Identify which cell holds the provided text, then report its (x, y) central coordinate. 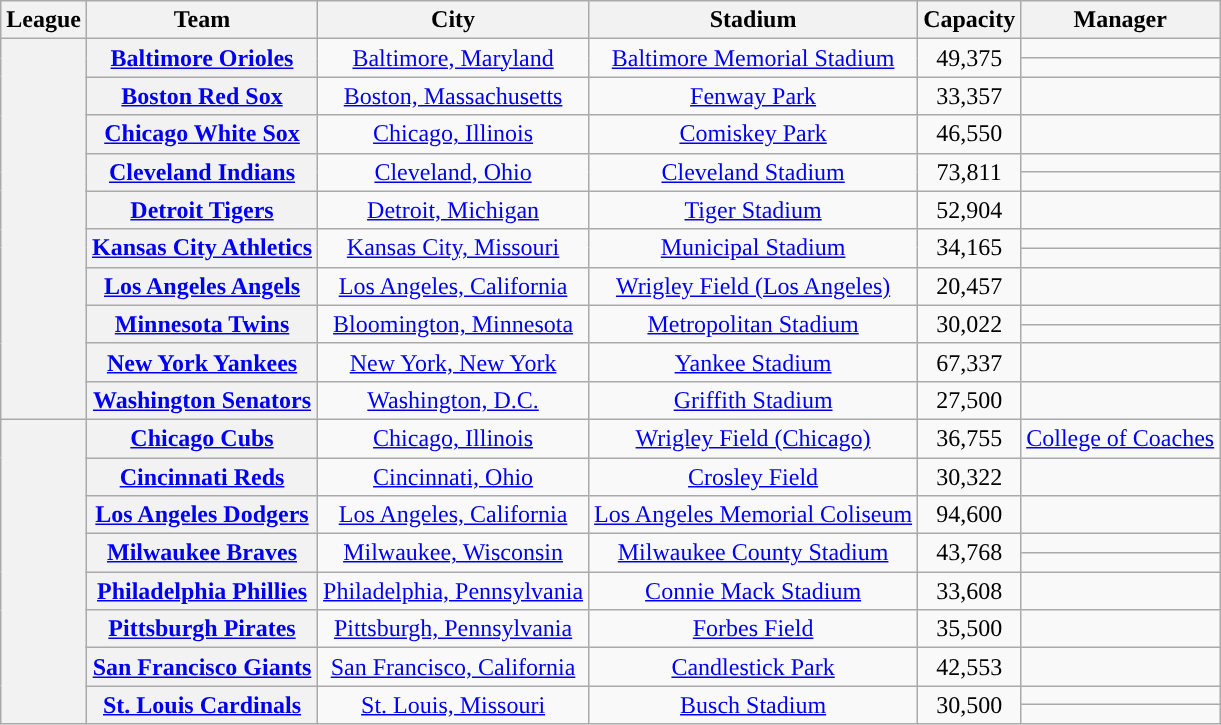
20,457 (970, 286)
Pittsburgh, Pennsylvania (454, 629)
Wrigley Field (Chicago) (754, 438)
Washington, D.C. (454, 400)
52,904 (970, 210)
36,755 (970, 438)
Detroit Tigers (202, 210)
Busch Stadium (754, 705)
Cleveland, Ohio (454, 172)
43,768 (970, 553)
Comiskey Park (754, 134)
Griffith Stadium (754, 400)
67,337 (970, 362)
Milwaukee County Stadium (754, 553)
30,022 (970, 324)
College of Coaches (1120, 438)
33,608 (970, 591)
Forbes Field (754, 629)
Baltimore Memorial Stadium (754, 58)
30,500 (970, 705)
St. Louis, Missouri (454, 705)
San Francisco, California (454, 667)
City (454, 20)
Connie Mack Stadium (754, 591)
33,357 (970, 96)
Los Angeles Memorial Coliseum (754, 515)
73,811 (970, 172)
Los Angeles Angels (202, 286)
Chicago Cubs (202, 438)
Cleveland Indians (202, 172)
League (44, 20)
Kansas City, Missouri (454, 248)
Cincinnati Reds (202, 477)
Philadelphia Phillies (202, 591)
Detroit, Michigan (454, 210)
Municipal Stadium (754, 248)
Stadium (754, 20)
Milwaukee Braves (202, 553)
Bloomington, Minnesota (454, 324)
Fenway Park (754, 96)
Boston, Massachusetts (454, 96)
34,165 (970, 248)
Candlestick Park (754, 667)
Boston Red Sox (202, 96)
Team (202, 20)
Milwaukee, Wisconsin (454, 553)
Cincinnati, Ohio (454, 477)
Wrigley Field (Los Angeles) (754, 286)
Tiger Stadium (754, 210)
Crosley Field (754, 477)
San Francisco Giants (202, 667)
New York Yankees (202, 362)
Yankee Stadium (754, 362)
Minnesota Twins (202, 324)
Los Angeles Dodgers (202, 515)
Washington Senators (202, 400)
30,322 (970, 477)
35,500 (970, 629)
Cleveland Stadium (754, 172)
46,550 (970, 134)
Baltimore, Maryland (454, 58)
42,553 (970, 667)
49,375 (970, 58)
New York, New York (454, 362)
Capacity (970, 20)
Philadelphia, Pennsylvania (454, 591)
St. Louis Cardinals (202, 705)
Baltimore Orioles (202, 58)
Manager (1120, 20)
Pittsburgh Pirates (202, 629)
94,600 (970, 515)
Chicago White Sox (202, 134)
Kansas City Athletics (202, 248)
27,500 (970, 400)
Metropolitan Stadium (754, 324)
